Scan for the cell matching the given text and deliver its (x, y) coordinate at center. 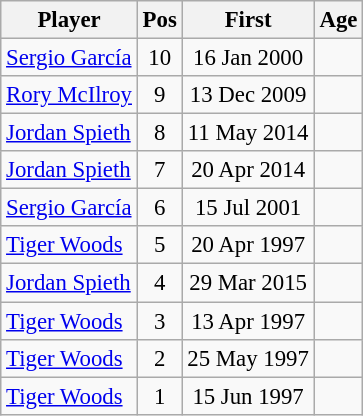
15 Jul 2001 (248, 208)
1 (160, 396)
Age (338, 20)
15 Jun 1997 (248, 396)
29 Mar 2015 (248, 283)
Rory McIlroy (70, 95)
20 Apr 2014 (248, 170)
5 (160, 245)
13 Dec 2009 (248, 95)
Player (70, 20)
13 Apr 1997 (248, 321)
7 (160, 170)
25 May 1997 (248, 358)
8 (160, 133)
11 May 2014 (248, 133)
9 (160, 95)
16 Jan 2000 (248, 58)
20 Apr 1997 (248, 245)
2 (160, 358)
4 (160, 283)
Pos (160, 20)
First (248, 20)
10 (160, 58)
6 (160, 208)
3 (160, 321)
